Capture the cell that displays the provided text and extract its (x, y) central coordinate. 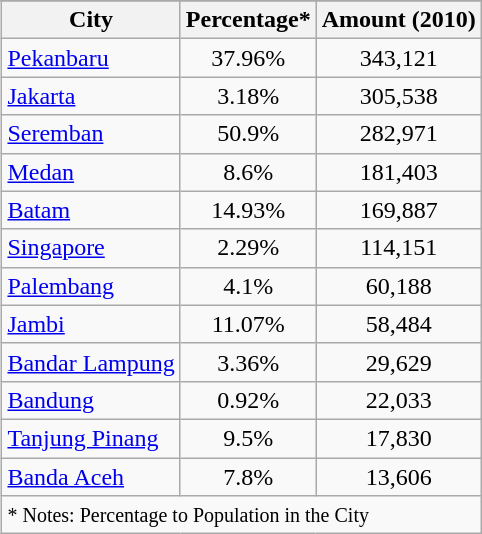
13,606 (398, 477)
11.07% (248, 324)
343,121 (398, 58)
Bandung (91, 400)
3.18% (248, 96)
Banda Aceh (91, 477)
Bandar Lampung (91, 362)
282,971 (398, 134)
2.29% (248, 248)
8.6% (248, 172)
17,830 (398, 438)
0.92% (248, 400)
58,484 (398, 324)
* Notes: Percentage to Population in the City (242, 515)
37.96% (248, 58)
Jakarta (91, 96)
Amount (2010) (398, 20)
14.93% (248, 210)
Seremban (91, 134)
Batam (91, 210)
Jambi (91, 324)
9.5% (248, 438)
169,887 (398, 210)
60,188 (398, 286)
181,403 (398, 172)
305,538 (398, 96)
Percentage* (248, 20)
Pekanbaru (91, 58)
50.9% (248, 134)
7.8% (248, 477)
29,629 (398, 362)
3.36% (248, 362)
Tanjung Pinang (91, 438)
Palembang (91, 286)
22,033 (398, 400)
Singapore (91, 248)
City (91, 20)
Medan (91, 172)
114,151 (398, 248)
4.1% (248, 286)
